From the cell containing the given text, extract its center point as (x, y) coordinate. 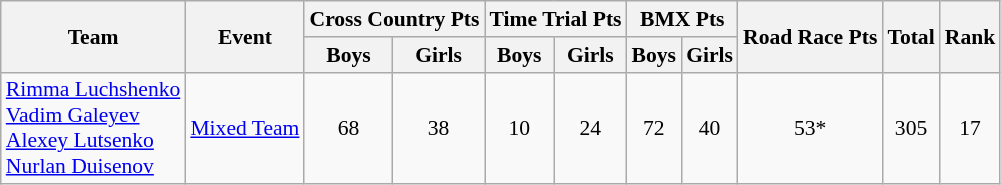
38 (439, 128)
72 (654, 128)
305 (910, 128)
Cross Country Pts (394, 19)
40 (710, 128)
68 (348, 128)
53* (810, 128)
24 (590, 128)
17 (970, 128)
Total (910, 36)
Rimma LuchshenkoVadim GaleyevAlexey LutsenkoNurlan Duisenov (94, 128)
BMX Pts (682, 19)
Time Trial Pts (555, 19)
Rank (970, 36)
Road Race Pts (810, 36)
Mixed Team (244, 128)
Event (244, 36)
Team (94, 36)
10 (518, 128)
